Return (X, Y) of the center of cell containing provided text 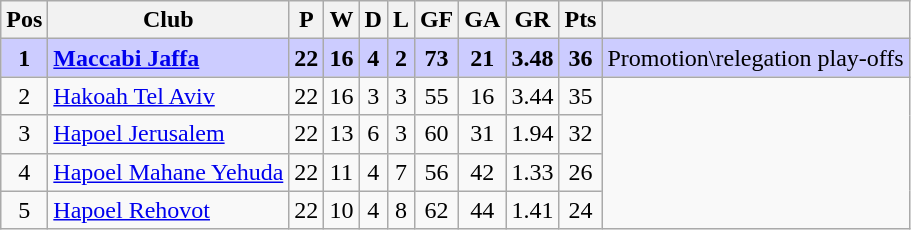
P (306, 20)
73 (436, 58)
56 (436, 172)
L (400, 20)
3.44 (532, 96)
Maccabi Jaffa (168, 58)
GF (436, 20)
D (373, 20)
62 (436, 210)
Hapoel Mahane Yehuda (168, 172)
8 (400, 210)
36 (580, 58)
32 (580, 134)
13 (342, 134)
24 (580, 210)
Pos (24, 20)
5 (24, 210)
44 (482, 210)
6 (373, 134)
3.48 (532, 58)
55 (436, 96)
11 (342, 172)
26 (580, 172)
31 (482, 134)
35 (580, 96)
Hapoel Rehovot (168, 210)
60 (436, 134)
10 (342, 210)
1.41 (532, 210)
W (342, 20)
42 (482, 172)
Promotion\relegation play-offs (756, 58)
Hakoah Tel Aviv (168, 96)
1.94 (532, 134)
21 (482, 58)
1 (24, 58)
Club (168, 20)
7 (400, 172)
Pts (580, 20)
1.33 (532, 172)
GR (532, 20)
GA (482, 20)
Hapoel Jerusalem (168, 134)
